Provide the [x, y] coordinate of the cell's center where the given text is located.  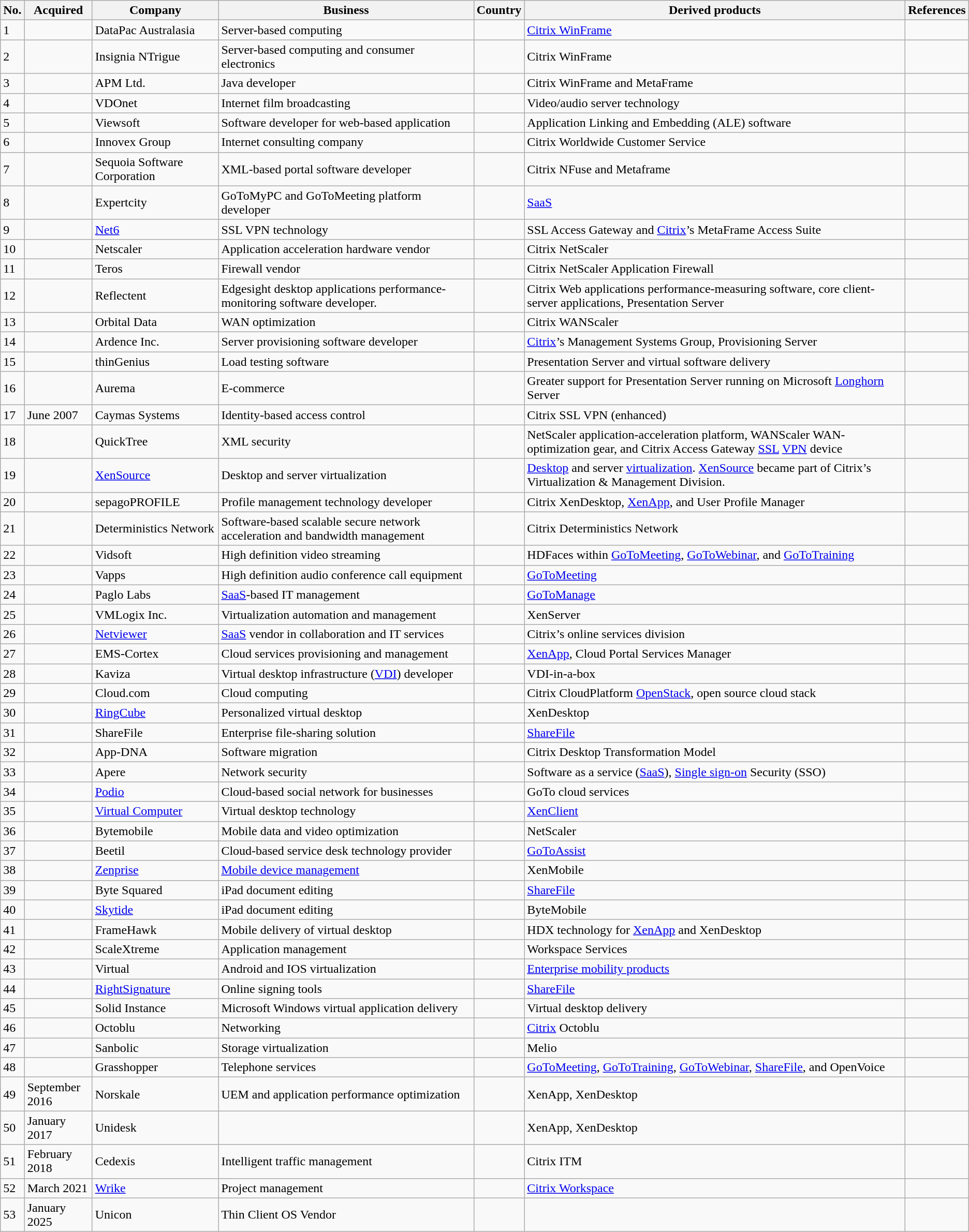
Citrix NFuse and Metaframe [715, 169]
Networking [346, 1028]
3 [12, 83]
48 [12, 1067]
Citrix Web applications performance-measuring software, core client-server applications, Presentation Server [715, 295]
Server provisioning software developer [346, 342]
Software-based scalable secure network acceleration and bandwidth management [346, 529]
Grasshopper [155, 1067]
Teros [155, 269]
Citrix CloudPlatform OpenStack, open source cloud stack [715, 693]
Citrix ITM [715, 1161]
31 [12, 733]
30 [12, 713]
GoToMyPC and GoToMeeting platform developer [346, 203]
Citrix NetScaler Application Firewall [715, 269]
32 [12, 752]
Deterministics Network [155, 529]
Load testing software [346, 362]
Storage virtualization [346, 1048]
Country [499, 10]
Greater support for Presentation Server running on Microsoft Longhorn Server [715, 388]
18 [12, 442]
26 [12, 634]
27 [12, 654]
September 2016 [58, 1094]
App-DNA [155, 752]
Sequoia Software Corporation [155, 169]
Apere [155, 772]
Virtual desktop delivery [715, 1008]
E-commerce [346, 388]
SSL VPN technology [346, 229]
Network security [346, 772]
17 [12, 415]
46 [12, 1028]
thinGenius [155, 362]
Telephone services [346, 1067]
2 [12, 57]
Innovex Group [155, 142]
36 [12, 831]
Ardence Inc. [155, 342]
Business [346, 10]
Personalized virtual desktop [346, 713]
Derived products [715, 10]
7 [12, 169]
4 [12, 103]
22 [12, 555]
Application Linking and Embedding (ALE) software [715, 123]
SaaS-based IT management [346, 595]
Java developer [346, 83]
5 [12, 123]
ScaleXtreme [155, 949]
March 2021 [58, 1188]
Reflectent [155, 295]
Sanbolic [155, 1048]
Identity-based access control [346, 415]
Desktop and server virtualization [346, 475]
Virtual [155, 969]
RingCube [155, 713]
Application management [346, 949]
29 [12, 693]
GoToMeeting [715, 575]
Video/audio server technology [715, 103]
Edgesight desktop applications performance-monitoring software developer. [346, 295]
Citrix NetScaler [715, 249]
Enterprise file-sharing solution [346, 733]
Expertcity [155, 203]
VDOnet [155, 103]
HDFaces within GoToMeeting, GoToWebinar, and GoToTraining [715, 555]
1 [12, 30]
SSL Access Gateway and Citrix’s MetaFrame Access Suite [715, 229]
Citrix SSL VPN (enhanced) [715, 415]
20 [12, 502]
Virtual desktop infrastructure (VDI) developer [346, 673]
47 [12, 1048]
UEM and application performance optimization [346, 1094]
Virtual Computer [155, 811]
Bytemobile [155, 831]
FrameHawk [155, 929]
Citrix WANScaler [715, 322]
APM Ltd. [155, 83]
Vapps [155, 575]
14 [12, 342]
GoToAssist [715, 851]
Internet consulting company [346, 142]
Cloud-based service desk technology provider [346, 851]
53 [12, 1215]
12 [12, 295]
Software developer for web-based application [346, 123]
QuickTree [155, 442]
June 2007 [58, 415]
Mobile delivery of virtual desktop [346, 929]
51 [12, 1161]
Server-based computing [346, 30]
XML-based portal software developer [346, 169]
January 2017 [58, 1128]
34 [12, 792]
Skytide [155, 910]
Citrix’s online services division [715, 634]
Software as a service (SaaS), Single sign-on Security (SSO) [715, 772]
Zenprise [155, 870]
44 [12, 989]
NetScaler [715, 831]
39 [12, 890]
16 [12, 388]
Citrix Workspace [715, 1188]
11 [12, 269]
45 [12, 1008]
Solid Instance [155, 1008]
Unidesk [155, 1128]
GoTo cloud services [715, 792]
No. [12, 10]
38 [12, 870]
Beetil [155, 851]
Orbital Data [155, 322]
13 [12, 322]
VMLogix Inc. [155, 614]
40 [12, 910]
35 [12, 811]
Online signing tools [346, 989]
Melio [715, 1048]
SaaS [715, 203]
50 [12, 1128]
Insignia NTrigue [155, 57]
Server-based computing and consumer electronics [346, 57]
WAN optimization [346, 322]
Byte Squared [155, 890]
References [937, 10]
9 [12, 229]
Norskale [155, 1094]
NetScaler application-acceleration platform, WANScaler WAN-optimization gear, and Citrix Access Gateway SSL VPN device [715, 442]
Project management [346, 1188]
Internet film broadcasting [346, 103]
XenMobile [715, 870]
Mobile device management [346, 870]
XenDesktop [715, 713]
Octoblu [155, 1028]
10 [12, 249]
Profile management technology developer [346, 502]
Cloud-based social network for businesses [346, 792]
Enterprise mobility products [715, 969]
XenApp, Cloud Portal Services Manager [715, 654]
Citrix’s Management Systems Group, Provisioning Server [715, 342]
DataPac Australasia [155, 30]
41 [12, 929]
VDI-in-a-box [715, 673]
19 [12, 475]
Firewall vendor [346, 269]
High definition video streaming [346, 555]
SaaS vendor in collaboration and IT services [346, 634]
Presentation Server and virtual software delivery [715, 362]
GoToMeeting, GoToTraining, GoToWebinar, ShareFile, and OpenVoice [715, 1067]
January 2025 [58, 1215]
Microsoft Windows virtual application delivery [346, 1008]
Citrix Deterministics Network [715, 529]
HDX technology for XenApp and XenDesktop [715, 929]
XenServer [715, 614]
Software migration [346, 752]
37 [12, 851]
Citrix XenDesktop, XenApp, and User Profile Manager [715, 502]
XenClient [715, 811]
33 [12, 772]
Intelligent traffic management [346, 1161]
Paglo Labs [155, 595]
Workspace Services [715, 949]
Vidsoft [155, 555]
49 [12, 1094]
ByteMobile [715, 910]
XML security [346, 442]
Podio [155, 792]
Citrix Desktop Transformation Model [715, 752]
Viewsoft [155, 123]
Company [155, 10]
23 [12, 575]
52 [12, 1188]
Unicon [155, 1215]
Wrike [155, 1188]
EMS-Cortex [155, 654]
Thin Client OS Vendor [346, 1215]
Desktop and server virtualization. XenSource became part of Citrix’s Virtualization & Management Division. [715, 475]
Net6 [155, 229]
15 [12, 362]
Acquired [58, 10]
High definition audio conference call equipment [346, 575]
Citrix WinFrame and MetaFrame [715, 83]
24 [12, 595]
25 [12, 614]
Aurema [155, 388]
Cloud.com [155, 693]
Cedexis [155, 1161]
43 [12, 969]
Citrix Worldwide Customer Service [715, 142]
Caymas Systems [155, 415]
XenSource [155, 475]
8 [12, 203]
Android and IOS virtualization [346, 969]
Mobile data and video optimization [346, 831]
Netviewer [155, 634]
Application acceleration hardware vendor [346, 249]
42 [12, 949]
Kaviza [155, 673]
Citrix Octoblu [715, 1028]
21 [12, 529]
February 2018 [58, 1161]
GoToManage [715, 595]
Virtualization automation and management [346, 614]
sepagoPROFILE [155, 502]
28 [12, 673]
6 [12, 142]
Cloud services provisioning and management [346, 654]
RightSignature [155, 989]
Netscaler [155, 249]
Cloud computing [346, 693]
Virtual desktop technology [346, 811]
